For the text-containing cell, return its midpoint in (X, Y) coordinate format. 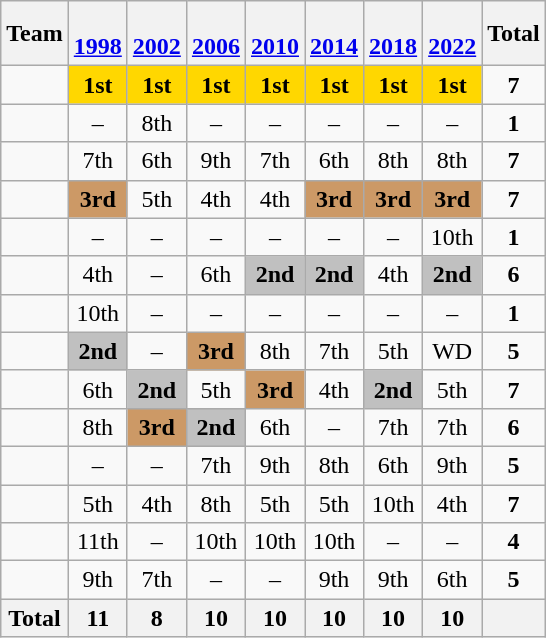
2018 (394, 34)
11 (98, 618)
Team (35, 34)
4 (514, 542)
2002 (156, 34)
2022 (452, 34)
11th (98, 542)
1998 (98, 34)
2014 (334, 34)
8 (156, 618)
WD (452, 351)
2006 (216, 34)
2010 (274, 34)
